Determine the [x, y] coordinate at the center of the cell enclosing the given text.  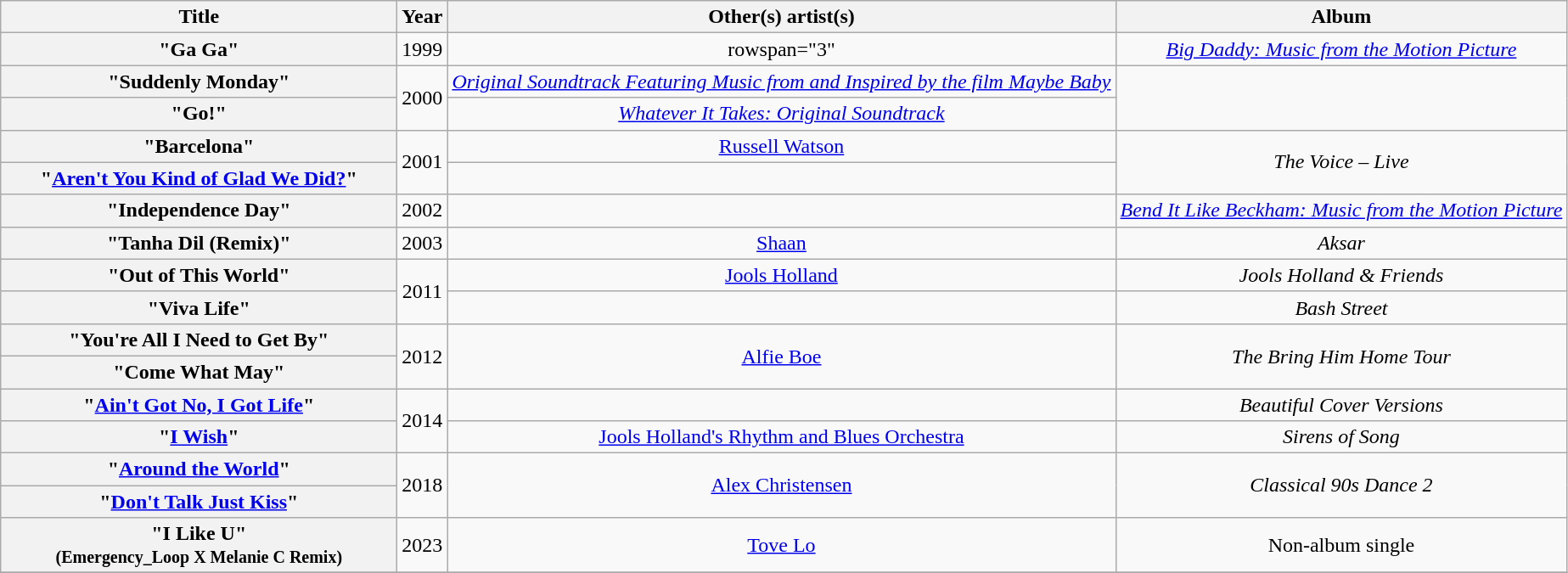
"Barcelona" [199, 146]
Tove Lo [781, 545]
"Suddenly Monday" [199, 81]
Bash Street [1341, 307]
Big Daddy: Music from the Motion Picture [1341, 49]
2014 [423, 421]
Sirens of Song [1341, 437]
"Out of This World" [199, 275]
2012 [423, 356]
"Don't Talk Just Kiss" [199, 502]
Year [423, 17]
"Around the World" [199, 469]
Album [1341, 17]
Whatever It Takes: Original Soundtrack [781, 114]
Classical 90s Dance 2 [1341, 486]
rowspan="3" [781, 49]
"Tanha Dil (Remix)" [199, 243]
2011 [423, 291]
"Aren't You Kind of Glad We Did?" [199, 178]
Aksar [1341, 243]
Jools Holland [781, 275]
"I Wish" [199, 437]
The Voice – Live [1341, 162]
Jools Holland & Friends [1341, 275]
"Come What May" [199, 372]
Alfie Boe [781, 356]
Bend It Like Beckham: Music from the Motion Picture [1341, 211]
Shaan [781, 243]
2023 [423, 545]
"Viva Life" [199, 307]
Russell Watson [781, 146]
Original Soundtrack Featuring Music from and Inspired by the film Maybe Baby [781, 81]
The Bring Him Home Tour [1341, 356]
2001 [423, 162]
Beautiful Cover Versions [1341, 405]
Jools Holland's Rhythm and Blues Orchestra [781, 437]
"Go!" [199, 114]
Title [199, 17]
"Independence Day" [199, 211]
"Ga Ga" [199, 49]
2000 [423, 98]
Alex Christensen [781, 486]
2003 [423, 243]
"I Like U" (Emergency_Loop X Melanie C Remix) [199, 545]
Other(s) artist(s) [781, 17]
2018 [423, 486]
"You're All I Need to Get By" [199, 340]
2002 [423, 211]
"Ain't Got No, I Got Life" [199, 405]
1999 [423, 49]
Non-album single [1341, 545]
